Provide the [x, y] coordinate of the cell's center where the given text is located.  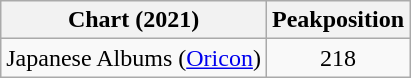
Japanese Albums (Oricon) [134, 58]
218 [338, 58]
Peakposition [338, 20]
Chart (2021) [134, 20]
